Determine the [x, y] coordinate at the center of the cell enclosing the given text.  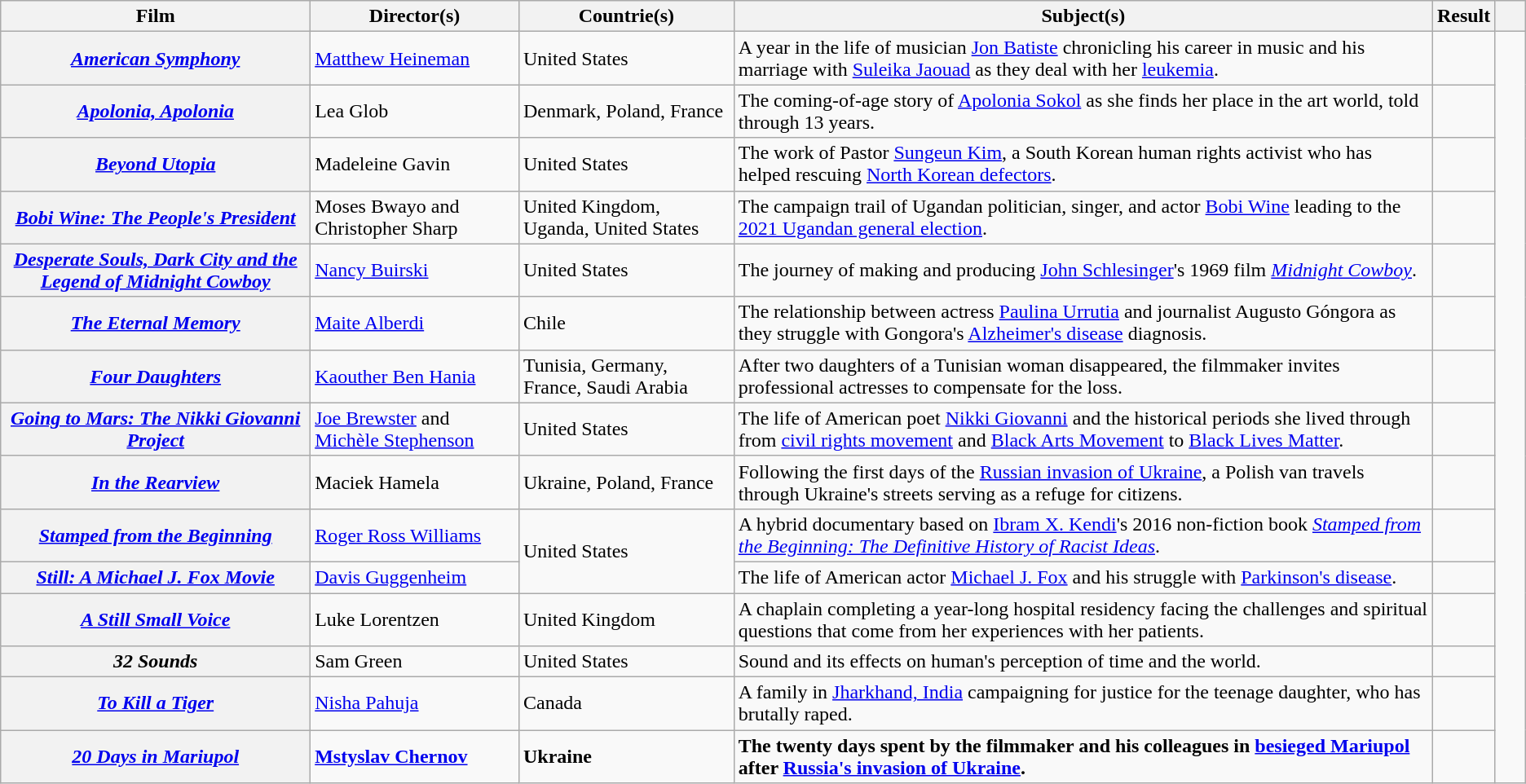
32 Sounds [156, 662]
Canada [626, 704]
The twenty days spent by the filmmaker and his colleagues in besieged Mariupol after Russia's invasion of Ukraine. [1083, 756]
United Kingdom [626, 619]
A family in Jharkhand, India campaigning for justice for the teenage daughter, who has brutally raped. [1083, 704]
Moses Bwayo and Christopher Sharp [415, 217]
Following the first days of the Russian invasion of Ukraine, a Polish van travels through Ukraine's streets serving as a refuge for citizens. [1083, 482]
A hybrid documentary based on Ibram X. Kendi's 2016 non-fiction book Stamped from the Beginning: The Definitive History of Racist Ideas. [1083, 535]
The life of American actor Michael J. Fox and his struggle with Parkinson's disease. [1083, 577]
United Kingdom, Uganda, United States [626, 217]
To Kill a Tiger [156, 704]
Countrie(s) [626, 16]
Beyond Utopia [156, 165]
Bobi Wine: The People's President [156, 217]
Nisha Pahuja [415, 704]
The relationship between actress Paulina Urrutia and journalist Augusto Góngora as they struggle with Gongora's Alzheimer's disease diagnosis. [1083, 323]
Maciek Hamela [415, 482]
Result [1463, 16]
A Still Small Voice [156, 619]
Kaouther Ben Hania [415, 377]
20 Days in Mariupol [156, 756]
Mstyslav Chernov [415, 756]
Desperate Souls, Dark City and the Legend of Midnight Cowboy [156, 271]
Sound and its effects on human's perception of time and the world. [1083, 662]
The work of Pastor Sungeun Kim, a South Korean human rights activist who has helped rescuing North Korean defectors. [1083, 165]
Chile [626, 323]
Director(s) [415, 16]
The campaign trail of Ugandan politician, singer, and actor Bobi Wine leading to the 2021 Ugandan general election. [1083, 217]
Maite Alberdi [415, 323]
American Symphony [156, 59]
Luke Lorentzen [415, 619]
Ukraine, Poland, France [626, 482]
In the Rearview [156, 482]
Tunisia, Germany, France, Saudi Arabia [626, 377]
The Eternal Memory [156, 323]
The coming-of-age story of Apolonia Sokol as she finds her place in the art world, told through 13 years. [1083, 111]
Lea Glob [415, 111]
Madeleine Gavin [415, 165]
Apolonia, Apolonia [156, 111]
Roger Ross Williams [415, 535]
A year in the life of musician Jon Batiste chronicling his career in music and his marriage with Suleika Jaouad as they deal with her leukemia. [1083, 59]
Stamped from the Beginning [156, 535]
Going to Mars: The Nikki Giovanni Project [156, 429]
The journey of making and producing John Schlesinger's 1969 film Midnight Cowboy. [1083, 271]
Still: A Michael J. Fox Movie [156, 577]
Sam Green [415, 662]
Nancy Buirski [415, 271]
After two daughters of a Tunisian woman disappeared, the filmmaker invites professional actresses to compensate for the loss. [1083, 377]
Davis Guggenheim [415, 577]
Ukraine [626, 756]
Matthew Heineman [415, 59]
Subject(s) [1083, 16]
Film [156, 16]
Joe Brewster and Michèle Stephenson [415, 429]
Denmark, Poland, France [626, 111]
A chaplain completing a year-long hospital residency facing the challenges and spiritual questions that come from her experiences with her patients. [1083, 619]
Four Daughters [156, 377]
